Extract the [x, y] coordinate from the center of the cell holding the provided text.  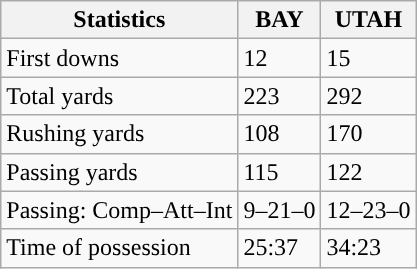
223 [280, 96]
25:37 [280, 248]
34:23 [368, 248]
UTAH [368, 20]
Total yards [120, 96]
Rushing yards [120, 134]
15 [368, 58]
Passing: Comp–Att–Int [120, 210]
First downs [120, 58]
122 [368, 172]
9–21–0 [280, 210]
12 [280, 58]
170 [368, 134]
108 [280, 134]
115 [280, 172]
Time of possession [120, 248]
BAY [280, 20]
292 [368, 96]
Statistics [120, 20]
12–23–0 [368, 210]
Passing yards [120, 172]
